Determine the (X, Y) coordinate at the center of the cell enclosing the given text.  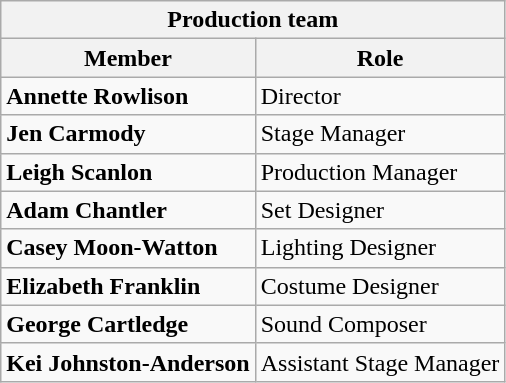
Production Manager (380, 172)
Lighting Designer (380, 248)
Role (380, 58)
Director (380, 96)
Sound Composer (380, 324)
Set Designer (380, 210)
Assistant Stage Manager (380, 362)
Production team (253, 20)
Costume Designer (380, 286)
George Cartledge (128, 324)
Adam Chantler (128, 210)
Stage Manager (380, 134)
Elizabeth Franklin (128, 286)
Leigh Scanlon (128, 172)
Casey Moon-Watton (128, 248)
Kei Johnston-Anderson (128, 362)
Member (128, 58)
Annette Rowlison (128, 96)
Jen Carmody (128, 134)
